Output the [X, Y] coordinate of the center of the cell containing the given text.  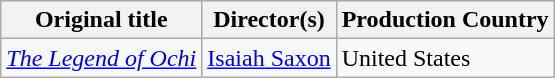
Original title [102, 20]
Isaiah Saxon [269, 58]
United States [445, 58]
Production Country [445, 20]
The Legend of Ochi [102, 58]
Director(s) [269, 20]
